Pinpoint the cell where the given text exists, returning its [X, Y] midpoint coordinate. 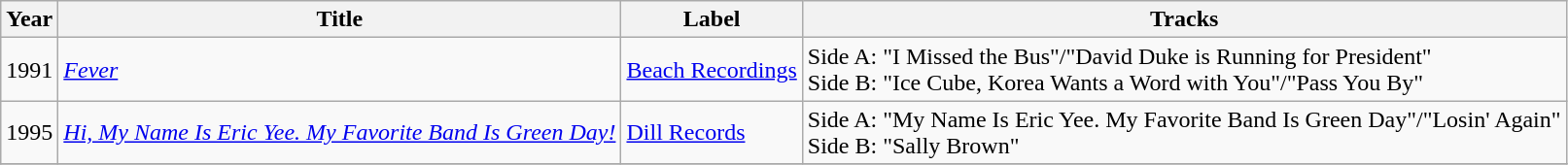
Year [29, 19]
Beach Recordings [712, 70]
Side A: "I Missed the Bus"/"David Duke is Running for President"Side B: "Ice Cube, Korea Wants a Word with You"/"Pass You By" [1184, 70]
Fever [340, 70]
1991 [29, 70]
Title [340, 19]
1995 [29, 132]
Dill Records [712, 132]
Tracks [1184, 19]
Label [712, 19]
Side A: "My Name Is Eric Yee. My Favorite Band Is Green Day"/"Losin' Again"Side B: "Sally Brown" [1184, 132]
Hi, My Name Is Eric Yee. My Favorite Band Is Green Day! [340, 132]
